Capture the cell that displays the provided text and extract its (X, Y) central coordinate. 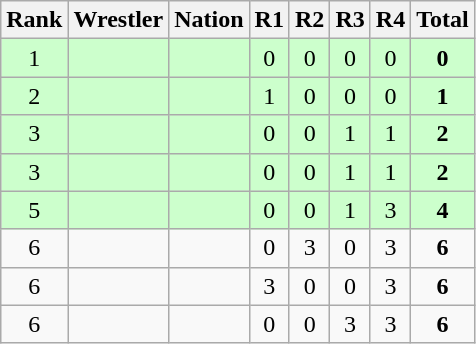
5 (34, 210)
R2 (309, 20)
4 (443, 210)
R1 (269, 20)
Total (443, 20)
Rank (34, 20)
R4 (390, 20)
Nation (209, 20)
R3 (350, 20)
Wrestler (118, 20)
